Extract the (X, Y) coordinate from the center of the cell holding the provided text.  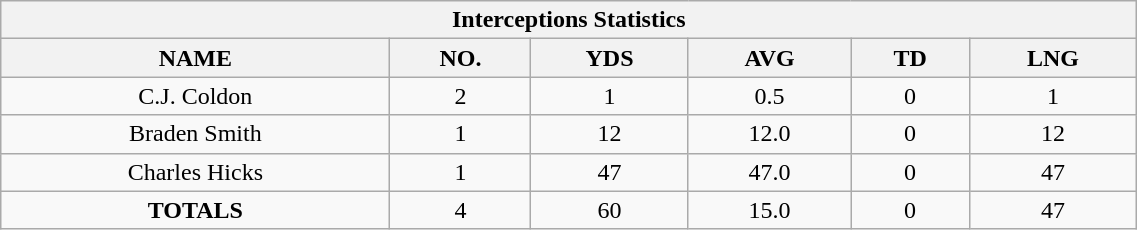
AVG (770, 58)
Interceptions Statistics (569, 20)
TOTALS (196, 210)
C.J. Coldon (196, 96)
4 (460, 210)
LNG (1053, 58)
15.0 (770, 210)
Charles Hicks (196, 172)
NAME (196, 58)
YDS (610, 58)
0.5 (770, 96)
60 (610, 210)
47.0 (770, 172)
12.0 (770, 134)
Braden Smith (196, 134)
2 (460, 96)
NO. (460, 58)
TD (910, 58)
